Return the (x, y) coordinate for the center point of the cell that contains the specified text.  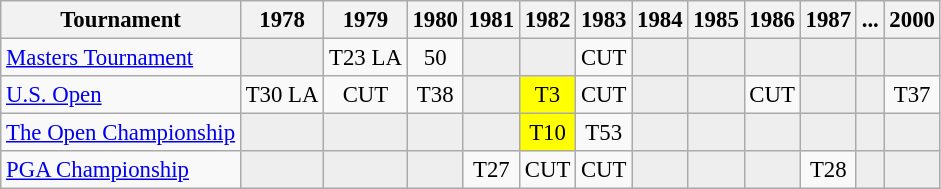
T23 LA (366, 58)
1984 (660, 20)
U.S. Open (121, 95)
1981 (491, 20)
1979 (366, 20)
PGA Championship (121, 170)
1983 (604, 20)
1987 (828, 20)
T37 (912, 95)
1978 (282, 20)
2000 (912, 20)
1986 (772, 20)
50 (435, 58)
T27 (491, 170)
The Open Championship (121, 133)
T10 (547, 133)
T3 (547, 95)
1985 (716, 20)
T53 (604, 133)
T28 (828, 170)
T38 (435, 95)
1980 (435, 20)
T30 LA (282, 95)
Masters Tournament (121, 58)
Tournament (121, 20)
... (870, 20)
1982 (547, 20)
